Scan for the cell matching the given text and deliver its [X, Y] coordinate at center. 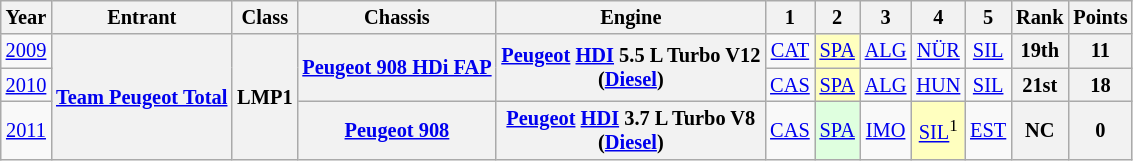
18 [1100, 85]
Peugeot HDI 5.5 L Turbo V12(Diesel) [630, 68]
Year [26, 17]
11 [1100, 51]
3 [886, 17]
NC [1040, 130]
2009 [26, 51]
0 [1100, 130]
HUN [938, 85]
Rank [1040, 17]
EST [988, 130]
4 [938, 17]
NÜR [938, 51]
2011 [26, 130]
Team Peugeot Total [142, 96]
Class [264, 17]
CAT [790, 51]
SIL1 [938, 130]
LMP1 [264, 96]
1 [790, 17]
2010 [26, 85]
Peugeot 908 HDi FAP [396, 68]
Entrant [142, 17]
Chassis [396, 17]
Peugeot 908 [396, 130]
IMO [886, 130]
Points [1100, 17]
5 [988, 17]
19th [1040, 51]
2 [838, 17]
Engine [630, 17]
Peugeot HDI 3.7 L Turbo V8(Diesel) [630, 130]
21st [1040, 85]
